Provide the [x, y] coordinate of the cell's center where the given text is located.  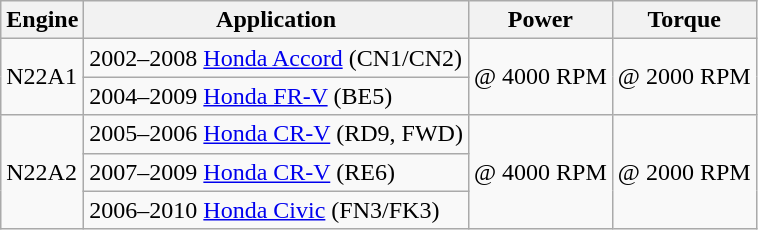
N22A2 [42, 172]
2007–2009 Honda CR-V (RE6) [276, 172]
N22A1 [42, 77]
Application [276, 20]
Engine [42, 20]
2005–2006 Honda CR-V (RD9, FWD) [276, 134]
2006–2010 Honda Civic (FN3/FK3) [276, 210]
Power [540, 20]
2004–2009 Honda FR-V (BE5) [276, 96]
2002–2008 Honda Accord (CN1/CN2) [276, 58]
Torque [684, 20]
